Locate the cell with the specified text and output its [x, y] center coordinate. 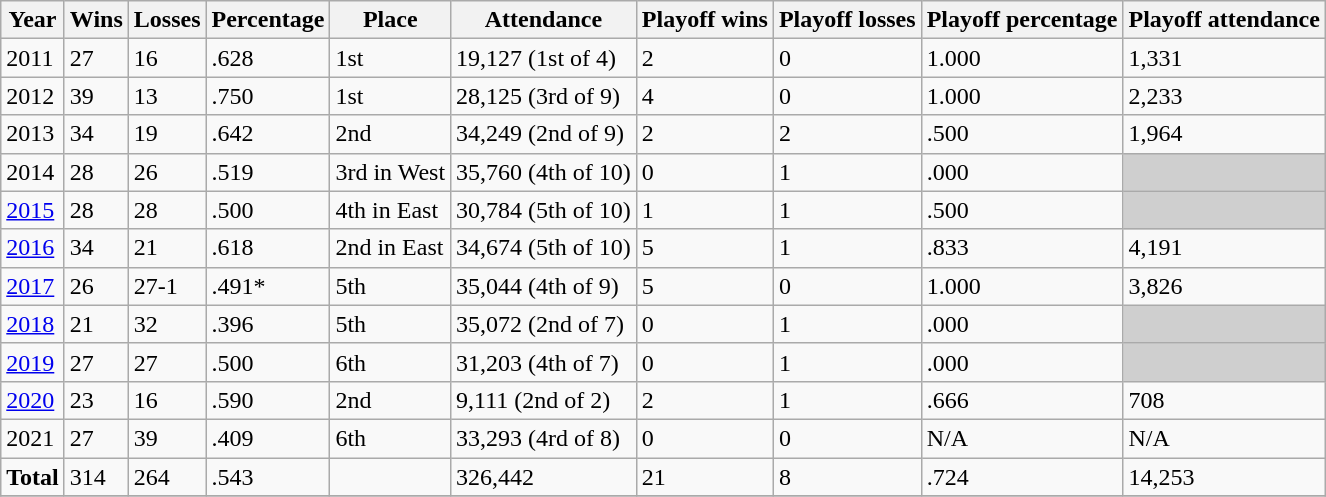
Attendance [544, 20]
708 [1224, 400]
314 [96, 477]
28,125 (3rd of 9) [544, 96]
.724 [1022, 477]
.396 [268, 324]
1,331 [1224, 58]
1,964 [1224, 134]
.628 [268, 58]
2013 [33, 134]
35,072 (2nd of 7) [544, 324]
2018 [33, 324]
Percentage [268, 20]
34,674 (5th of 10) [544, 248]
Playoff percentage [1022, 20]
Year [33, 20]
27-1 [167, 286]
326,442 [544, 477]
2012 [33, 96]
2020 [33, 400]
14,253 [1224, 477]
4 [704, 96]
2021 [33, 438]
.519 [268, 172]
Playoff attendance [1224, 20]
2nd in East [390, 248]
2015 [33, 210]
.543 [268, 477]
19 [167, 134]
3,826 [1224, 286]
2019 [33, 362]
34,249 (2nd of 9) [544, 134]
32 [167, 324]
.833 [1022, 248]
19,127 (1st of 4) [544, 58]
33,293 (4rd of 8) [544, 438]
13 [167, 96]
2011 [33, 58]
4th in East [390, 210]
Playoff wins [704, 20]
264 [167, 477]
35,760 (4th of 10) [544, 172]
31,203 (4th of 7) [544, 362]
9,111 (2nd of 2) [544, 400]
Wins [96, 20]
Losses [167, 20]
.491* [268, 286]
2016 [33, 248]
Total [33, 477]
8 [847, 477]
30,784 (5th of 10) [544, 210]
.618 [268, 248]
2,233 [1224, 96]
2017 [33, 286]
.642 [268, 134]
.409 [268, 438]
3rd in West [390, 172]
.750 [268, 96]
Place [390, 20]
.590 [268, 400]
Playoff losses [847, 20]
4,191 [1224, 248]
.666 [1022, 400]
2014 [33, 172]
35,044 (4th of 9) [544, 286]
23 [96, 400]
